Extract the (x, y) coordinate from the center of the cell holding the provided text.  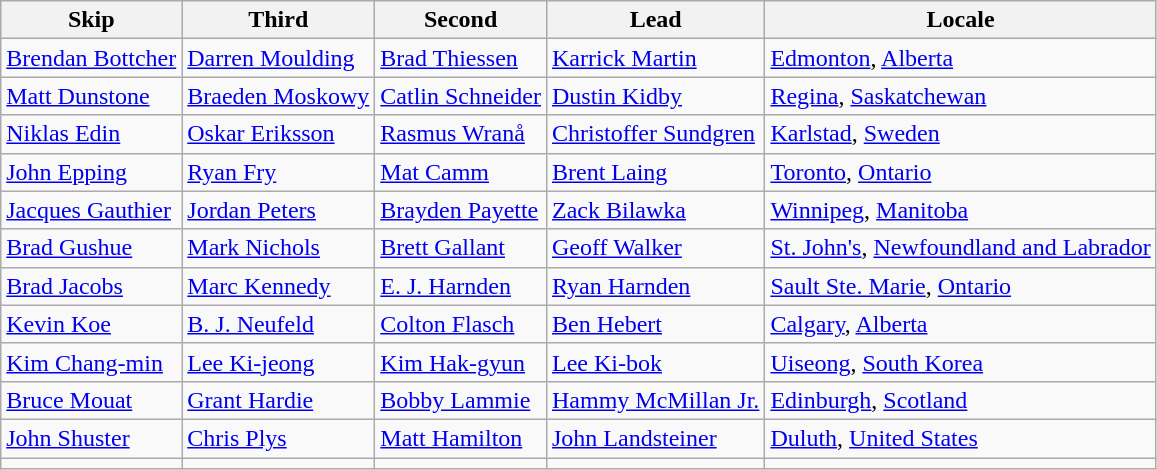
Rasmus Wranå (461, 134)
Ben Hebert (655, 324)
John Landsteiner (655, 438)
Brad Gushue (92, 248)
Duluth, United States (960, 438)
Lead (655, 20)
Dustin Kidby (655, 96)
Grant Hardie (278, 400)
Brendan Bottcher (92, 58)
Matt Hamilton (461, 438)
Uiseong, South Korea (960, 362)
Brett Gallant (461, 248)
Skip (92, 20)
Bruce Mouat (92, 400)
Zack Bilawka (655, 210)
E. J. Harnden (461, 286)
Bobby Lammie (461, 400)
Brayden Payette (461, 210)
Ryan Fry (278, 172)
John Epping (92, 172)
Oskar Eriksson (278, 134)
John Shuster (92, 438)
Kim Chang-min (92, 362)
St. John's, Newfoundland and Labrador (960, 248)
Jacques Gauthier (92, 210)
Marc Kennedy (278, 286)
Edinburgh, Scotland (960, 400)
Calgary, Alberta (960, 324)
Darren Moulding (278, 58)
Mark Nichols (278, 248)
Karrick Martin (655, 58)
Geoff Walker (655, 248)
Toronto, Ontario (960, 172)
Braeden Moskowy (278, 96)
Winnipeg, Manitoba (960, 210)
Colton Flasch (461, 324)
B. J. Neufeld (278, 324)
Second (461, 20)
Matt Dunstone (92, 96)
Lee Ki-jeong (278, 362)
Ryan Harnden (655, 286)
Regina, Saskatchewan (960, 96)
Brad Jacobs (92, 286)
Sault Ste. Marie, Ontario (960, 286)
Niklas Edin (92, 134)
Jordan Peters (278, 210)
Christoffer Sundgren (655, 134)
Kim Hak-gyun (461, 362)
Hammy McMillan Jr. (655, 400)
Mat Camm (461, 172)
Third (278, 20)
Brent Laing (655, 172)
Lee Ki-bok (655, 362)
Brad Thiessen (461, 58)
Catlin Schneider (461, 96)
Chris Plys (278, 438)
Kevin Koe (92, 324)
Locale (960, 20)
Karlstad, Sweden (960, 134)
Edmonton, Alberta (960, 58)
